Locate the cell with the specified text and output its [X, Y] center coordinate. 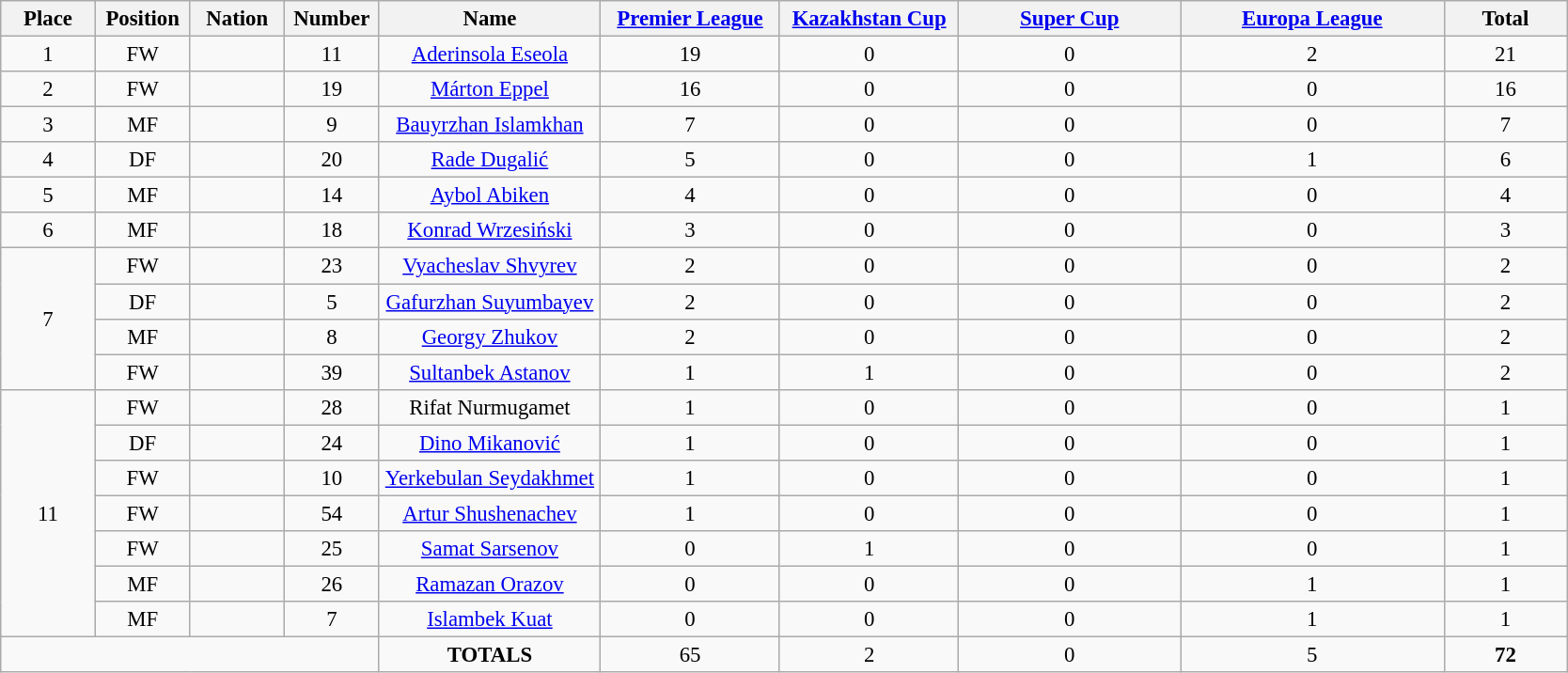
Vyacheslav Shvyrev [490, 266]
Ramazan Orazov [490, 584]
Name [490, 19]
Position [143, 19]
Number [333, 19]
Europa League [1312, 19]
72 [1506, 655]
Márton Eppel [490, 89]
14 [333, 196]
21 [1506, 55]
23 [333, 266]
26 [333, 584]
Rade Dugalić [490, 160]
10 [333, 478]
18 [333, 230]
Georgy Zhukov [490, 336]
39 [333, 372]
Kazakhstan Cup [869, 19]
28 [333, 407]
Gafurzhan Suyumbayev [490, 302]
Total [1506, 19]
Aderinsola Eseola [490, 55]
24 [333, 443]
Aybol Abiken [490, 196]
Rifat Nurmugamet [490, 407]
Konrad Wrzesiński [490, 230]
54 [333, 513]
Yerkebulan Seydakhmet [490, 478]
Bauyrzhan Islamkhan [490, 125]
9 [333, 125]
Islambek Kuat [490, 619]
Place [49, 19]
Artur Shushenachev [490, 513]
TOTALS [490, 655]
8 [333, 336]
Premier League [690, 19]
20 [333, 160]
Super Cup [1070, 19]
Nation [237, 19]
Dino Mikanović [490, 443]
Samat Sarsenov [490, 549]
65 [690, 655]
25 [333, 549]
Sultanbek Astanov [490, 372]
